Extract the [X, Y] coordinate from the center of the cell holding the provided text.  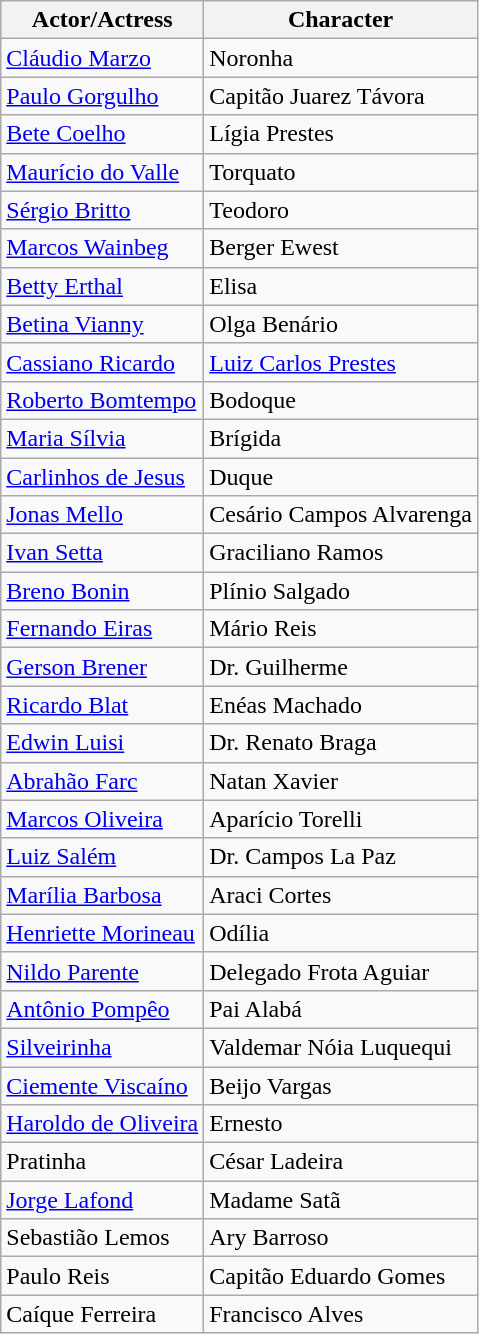
Betty Erthal [102, 286]
Beijo Vargas [341, 1085]
Marília Barbosa [102, 895]
Elisa [341, 286]
Francisco Alves [341, 1314]
Paulo Gorgulho [102, 96]
Brígida [341, 438]
Abrahão Farc [102, 781]
Berger Ewest [341, 248]
Luiz Salém [102, 857]
Noronha [341, 58]
Ricardo Blat [102, 705]
Caíque Ferreira [102, 1314]
Mário Reis [341, 629]
Antônio Pompêo [102, 1009]
Paulo Reis [102, 1276]
Dr. Campos La Paz [341, 857]
Valdemar Nóia Luquequi [341, 1047]
Marcos Oliveira [102, 819]
Maria Sílvia [102, 438]
Odília [341, 933]
Jorge Lafond [102, 1200]
Ciemente Viscaíno [102, 1085]
Cesário Campos Alvarenga [341, 515]
Enéas Machado [341, 705]
Capitão Juarez Távora [341, 96]
Roberto Bomtempo [102, 400]
Sérgio Britto [102, 210]
Natan Xavier [341, 781]
Plínio Salgado [341, 591]
Graciliano Ramos [341, 553]
Nildo Parente [102, 971]
Breno Bonin [102, 591]
Teodoro [341, 210]
Gerson Brener [102, 667]
Aparício Torelli [341, 819]
Araci Cortes [341, 895]
Ary Barroso [341, 1238]
Madame Satã [341, 1200]
Luiz Carlos Prestes [341, 362]
Cláudio Marzo [102, 58]
Torquato [341, 172]
Ernesto [341, 1124]
Haroldo de Oliveira [102, 1124]
Sebastião Lemos [102, 1238]
Olga Benário [341, 324]
Jonas Mello [102, 515]
Marcos Wainbeg [102, 248]
Character [341, 20]
Henriette Morineau [102, 933]
Ivan Setta [102, 553]
Bodoque [341, 400]
Betina Vianny [102, 324]
Delegado Frota Aguiar [341, 971]
Edwin Luisi [102, 743]
Fernando Eiras [102, 629]
Actor/Actress [102, 20]
Lígia Prestes [341, 134]
Dr. Guilherme [341, 667]
Duque [341, 477]
Carlinhos de Jesus [102, 477]
Cassiano Ricardo [102, 362]
Maurício do Valle [102, 172]
Pai Alabá [341, 1009]
Pratinha [102, 1162]
Capitão Eduardo Gomes [341, 1276]
Dr. Renato Braga [341, 743]
Bete Coelho [102, 134]
César Ladeira [341, 1162]
Silveirinha [102, 1047]
